Pinpoint the cell where the given text exists, returning its [x, y] midpoint coordinate. 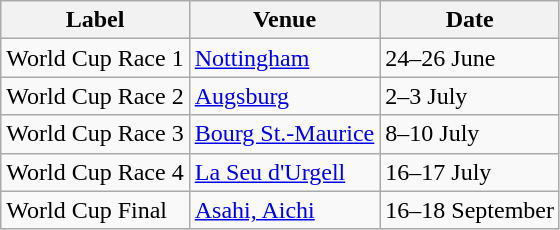
Augsburg [284, 96]
8–10 July [470, 134]
Venue [284, 20]
2–3 July [470, 96]
16–18 September [470, 210]
World Cup Race 1 [95, 58]
World Cup Final [95, 210]
World Cup Race 3 [95, 134]
World Cup Race 2 [95, 96]
Nottingham [284, 58]
World Cup Race 4 [95, 172]
24–26 June [470, 58]
Bourg St.-Maurice [284, 134]
Label [95, 20]
La Seu d'Urgell [284, 172]
16–17 July [470, 172]
Asahi, Aichi [284, 210]
Date [470, 20]
